Detect which cell encompasses the target text, then output its (x, y) center coordinate. 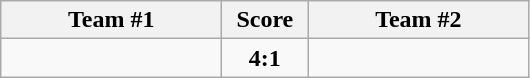
Team #1 (112, 20)
Team #2 (418, 20)
4:1 (265, 58)
Score (265, 20)
